From the cell containing the given text, extract its center point as (X, Y) coordinate. 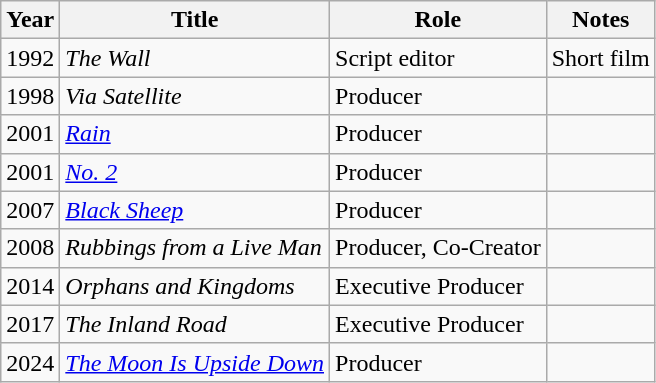
2008 (30, 248)
The Inland Road (195, 324)
2014 (30, 286)
Notes (600, 20)
2007 (30, 210)
Script editor (438, 58)
Short film (600, 58)
The Wall (195, 58)
Orphans and Kingdoms (195, 286)
1998 (30, 96)
The Moon Is Upside Down (195, 362)
1992 (30, 58)
Title (195, 20)
2017 (30, 324)
No. 2 (195, 172)
Black Sheep (195, 210)
Role (438, 20)
Rain (195, 134)
2024 (30, 362)
Year (30, 20)
Via Satellite (195, 96)
Rubbings from a Live Man (195, 248)
Producer, Co-Creator (438, 248)
